Locate the cell with the specified text and output its [x, y] center coordinate. 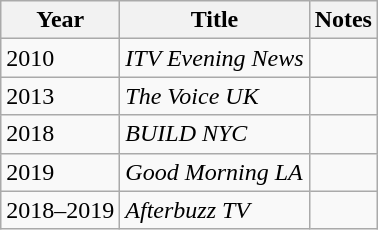
Afterbuzz TV [214, 210]
ITV Evening News [214, 58]
Good Morning LA [214, 172]
2018 [60, 134]
The Voice UK [214, 96]
Year [60, 20]
Title [214, 20]
2010 [60, 58]
2018–2019 [60, 210]
2019 [60, 172]
BUILD NYC [214, 134]
2013 [60, 96]
Notes [343, 20]
